Detect which cell encompasses the target text, then output its (X, Y) center coordinate. 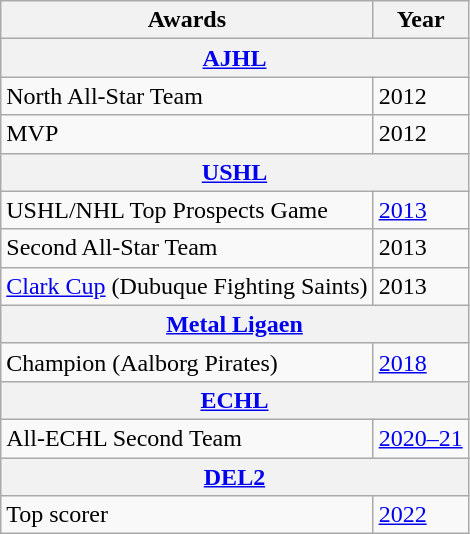
ECHL (234, 400)
North All-Star Team (187, 96)
Year (420, 20)
Metal Ligaen (234, 324)
USHL (234, 172)
USHL/NHL Top Prospects Game (187, 210)
All-ECHL Second Team (187, 438)
MVP (187, 134)
2018 (420, 362)
Top scorer (187, 515)
Champion (Aalborg Pirates) (187, 362)
Clark Cup (Dubuque Fighting Saints) (187, 286)
DEL2 (234, 477)
2020–21 (420, 438)
2022 (420, 515)
AJHL (234, 58)
Second All-Star Team (187, 248)
Awards (187, 20)
